Locate the cell with the specified text and output its [X, Y] center coordinate. 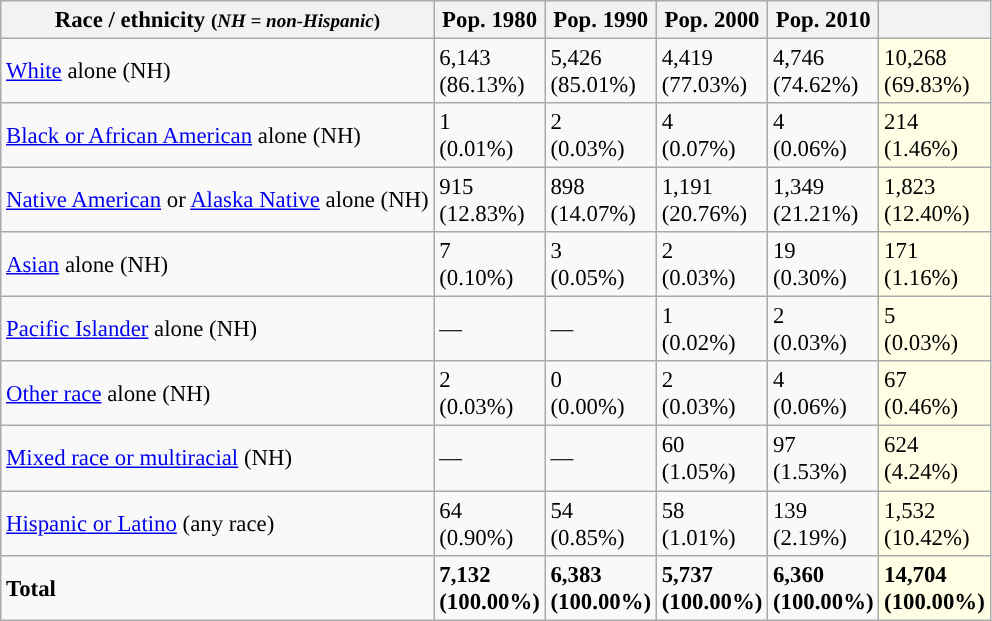
19(0.30%) [824, 264]
54(0.85%) [600, 524]
Native American or Alaska Native alone (NH) [218, 200]
Pop. 2000 [712, 20]
1,532(10.42%) [934, 524]
0(0.00%) [600, 394]
5,737(100.00%) [712, 588]
Pop. 1990 [600, 20]
6,360(100.00%) [824, 588]
Asian alone (NH) [218, 264]
6,143(86.13%) [490, 72]
Total [218, 588]
139(2.19%) [824, 524]
1,823(12.40%) [934, 200]
624(4.24%) [934, 458]
Pop. 1980 [490, 20]
7,132(100.00%) [490, 588]
60(1.05%) [712, 458]
64(0.90%) [490, 524]
7(0.10%) [490, 264]
915(12.83%) [490, 200]
3(0.05%) [600, 264]
Hispanic or Latino (any race) [218, 524]
4,419(77.03%) [712, 72]
898(14.07%) [600, 200]
Other race alone (NH) [218, 394]
4(0.07%) [712, 136]
Pop. 2010 [824, 20]
214(1.46%) [934, 136]
5,426(85.01%) [600, 72]
10,268(69.83%) [934, 72]
Mixed race or multiracial (NH) [218, 458]
97(1.53%) [824, 458]
1(0.02%) [712, 330]
Black or African American alone (NH) [218, 136]
58(1.01%) [712, 524]
5(0.03%) [934, 330]
1,191(20.76%) [712, 200]
Pacific Islander alone (NH) [218, 330]
4,746(74.62%) [824, 72]
67(0.46%) [934, 394]
14,704(100.00%) [934, 588]
6,383(100.00%) [600, 588]
Race / ethnicity (NH = non-Hispanic) [218, 20]
1,349(21.21%) [824, 200]
171(1.16%) [934, 264]
White alone (NH) [218, 72]
1(0.01%) [490, 136]
